From the cell containing the given text, extract its center point as [X, Y] coordinate. 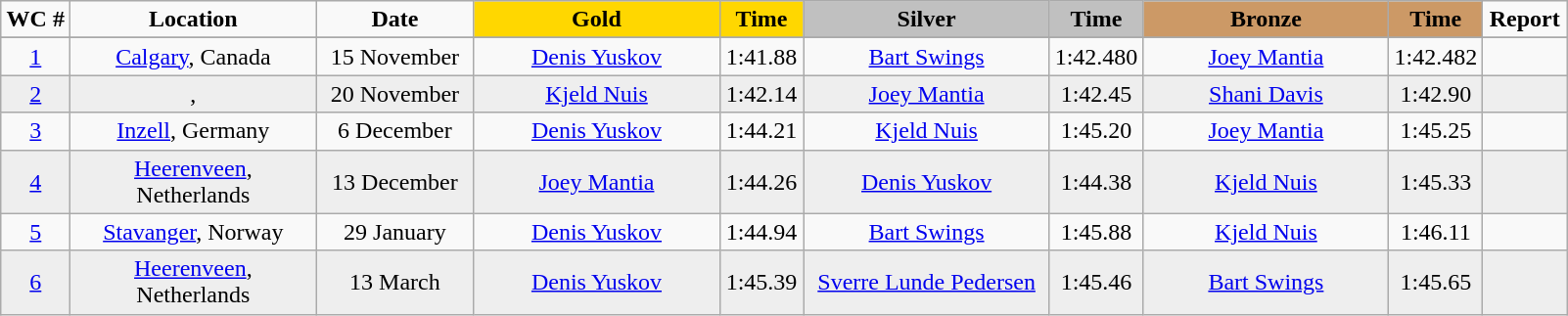
2 [35, 94]
3 [35, 131]
1:42.45 [1096, 94]
Shani Davis [1267, 94]
Stavanger, Norway [194, 232]
1:45.33 [1436, 182]
1:45.46 [1096, 282]
1:45.65 [1436, 282]
1:44.21 [761, 131]
13 March [395, 282]
15 November [395, 57]
Inzell, Germany [194, 131]
6 [35, 282]
Bronze [1267, 20]
1:44.26 [761, 182]
1:45.39 [761, 282]
1:46.11 [1436, 232]
1:45.25 [1436, 131]
6 December [395, 131]
1:42.90 [1436, 94]
1:45.20 [1096, 131]
13 December [395, 182]
, [194, 94]
1 [35, 57]
20 November [395, 94]
Silver [926, 20]
Location [194, 20]
Report [1525, 20]
1:44.38 [1096, 182]
Sverre Lunde Pedersen [926, 282]
1:41.88 [761, 57]
1:45.88 [1096, 232]
5 [35, 232]
WC # [35, 20]
Calgary, Canada [194, 57]
4 [35, 182]
1:42.14 [761, 94]
1:42.482 [1436, 57]
Gold [597, 20]
Date [395, 20]
29 January [395, 232]
1:44.94 [761, 232]
1:42.480 [1096, 57]
